Find where the given text appears and provide that cell's center as [X, Y] coordinate. 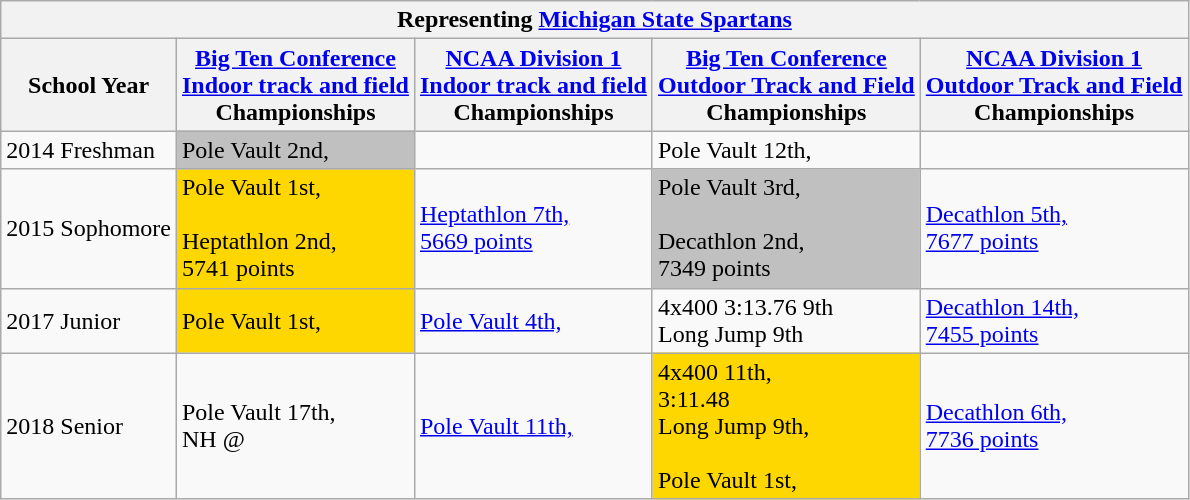
Pole Vault 17th, NH @ [295, 426]
Big Ten ConferenceOutdoor Track and FieldChampionships [786, 85]
2018 Senior [89, 426]
Pole Vault 11th, [533, 426]
Decathlon 6th,7736 points [1054, 426]
4x400 3:13.76 9thLong Jump 9th [786, 320]
Pole Vault 2nd, [295, 150]
Pole Vault 1st, [295, 320]
Representing Michigan State Spartans [594, 20]
Big Ten ConferenceIndoor track and fieldChampionships [295, 85]
Pole Vault 12th, [786, 150]
School Year [89, 85]
Decathlon 5th, 7677 points [1054, 228]
Heptathlon 7th, 5669 points [533, 228]
4x400 11th,3:11.48Long Jump 9th,Pole Vault 1st, [786, 426]
2015 Sophomore [89, 228]
Pole Vault 1st, Heptathlon 2nd,5741 points [295, 228]
Decathlon 14th, 7455 points [1054, 320]
2017 Junior [89, 320]
NCAA Division 1Indoor track and fieldChampionships [533, 85]
NCAA Division 1Outdoor Track and FieldChampionships [1054, 85]
2014 Freshman [89, 150]
Pole Vault 3rd, Decathlon 2nd, 7349 points [786, 228]
Pole Vault 4th, [533, 320]
